Detect which cell encompasses the target text, then output its [x, y] center coordinate. 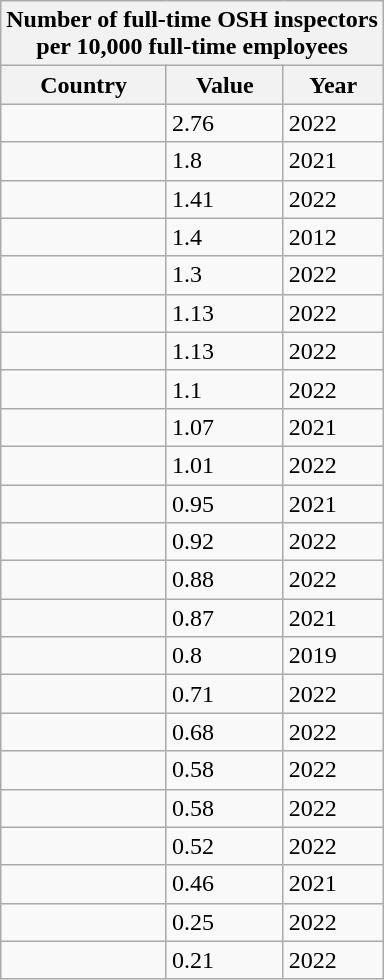
0.92 [224, 542]
1.01 [224, 465]
1.8 [224, 161]
1.41 [224, 199]
Country [84, 85]
0.95 [224, 503]
0.71 [224, 694]
0.25 [224, 922]
2.76 [224, 123]
Value [224, 85]
0.88 [224, 580]
0.87 [224, 618]
Number of full-time OSH inspectorsper 10,000 full-time employees [192, 34]
Year [333, 85]
0.8 [224, 656]
1.1 [224, 389]
1.07 [224, 427]
0.46 [224, 884]
2019 [333, 656]
2012 [333, 237]
0.68 [224, 732]
0.52 [224, 846]
1.3 [224, 275]
1.4 [224, 237]
0.21 [224, 960]
